Return [x, y] of the center of cell containing provided text 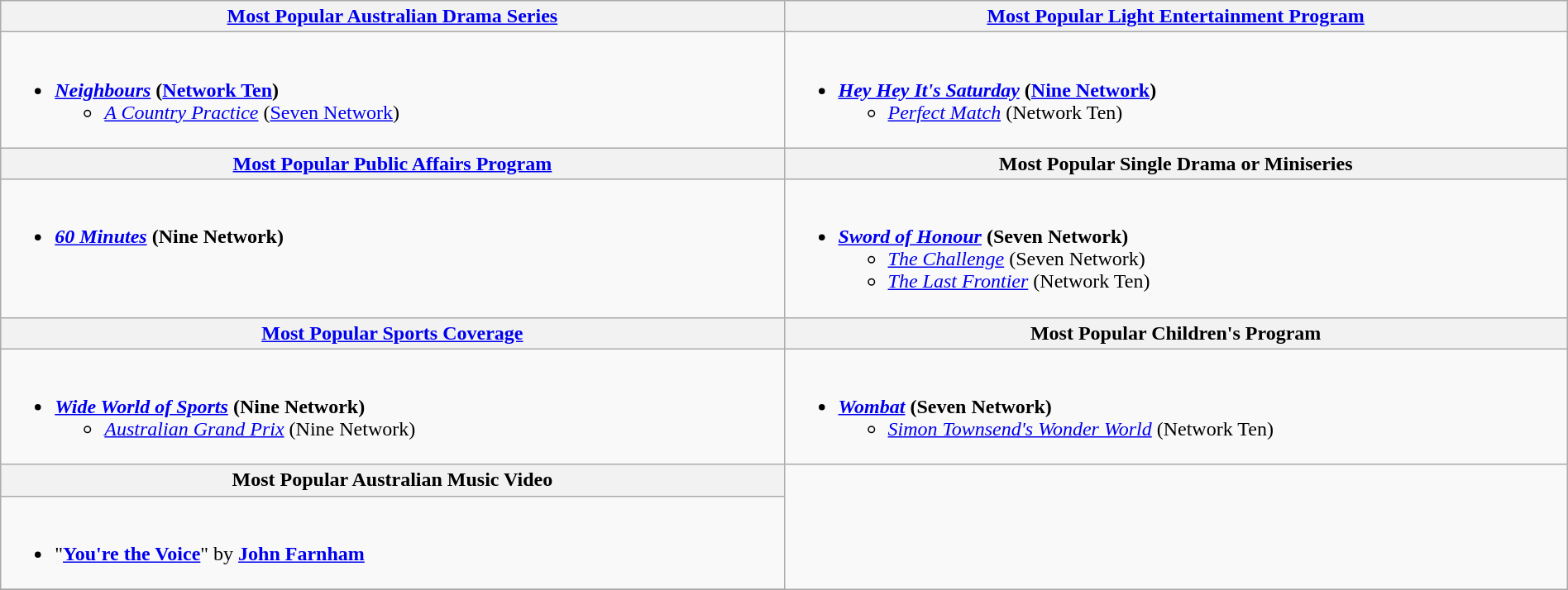
60 Minutes (Nine Network) [392, 248]
Most Popular Public Affairs Program [392, 164]
Neighbours (Network Ten)A Country Practice (Seven Network) [392, 90]
Most Popular Single Drama or Miniseries [1176, 164]
Sword of Honour (Seven Network)The Challenge (Seven Network)The Last Frontier (Network Ten) [1176, 248]
Wide World of Sports (Nine Network)Australian Grand Prix (Nine Network) [392, 407]
Most Popular Children's Program [1176, 333]
Most Popular Australian Music Video [392, 480]
Wombat (Seven Network)Simon Townsend's Wonder World (Network Ten) [1176, 407]
Most Popular Sports Coverage [392, 333]
Hey Hey It's Saturday (Nine Network)Perfect Match (Network Ten) [1176, 90]
Most Popular Light Entertainment Program [1176, 17]
Most Popular Australian Drama Series [392, 17]
"You're the Voice" by John Farnham [392, 542]
